Search for the cell housing the specified text and yield its [x, y] center coordinate. 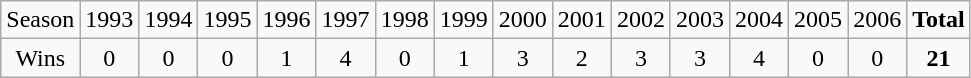
2002 [640, 20]
1993 [110, 20]
Wins [40, 58]
1996 [286, 20]
2003 [700, 20]
2004 [758, 20]
2005 [818, 20]
Season [40, 20]
Total [939, 20]
21 [939, 58]
2000 [522, 20]
2006 [878, 20]
1997 [346, 20]
1994 [168, 20]
1995 [228, 20]
2 [582, 58]
1998 [404, 20]
1999 [464, 20]
2001 [582, 20]
